Output the (X, Y) coordinate of the center of the cell containing the given text.  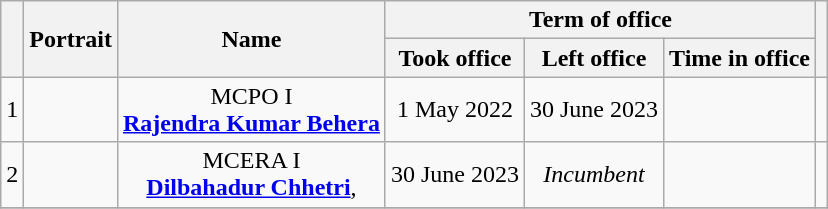
1 May 2022 (454, 110)
Left office (594, 58)
2 (12, 174)
Term of office (600, 20)
Time in office (740, 58)
Incumbent (594, 174)
Portrait (71, 39)
MCERA IDilbahadur Chhetri, (251, 174)
Name (251, 39)
1 (12, 110)
Took office (454, 58)
MCPO IRajendra Kumar Behera (251, 110)
